From the cell containing the given text, extract its center point as (X, Y) coordinate. 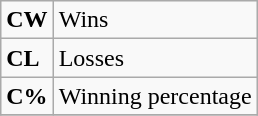
Losses (155, 58)
CL (27, 58)
CW (27, 20)
C% (27, 96)
Winning percentage (155, 96)
Wins (155, 20)
